Identify which cell holds the provided text, then report its [x, y] central coordinate. 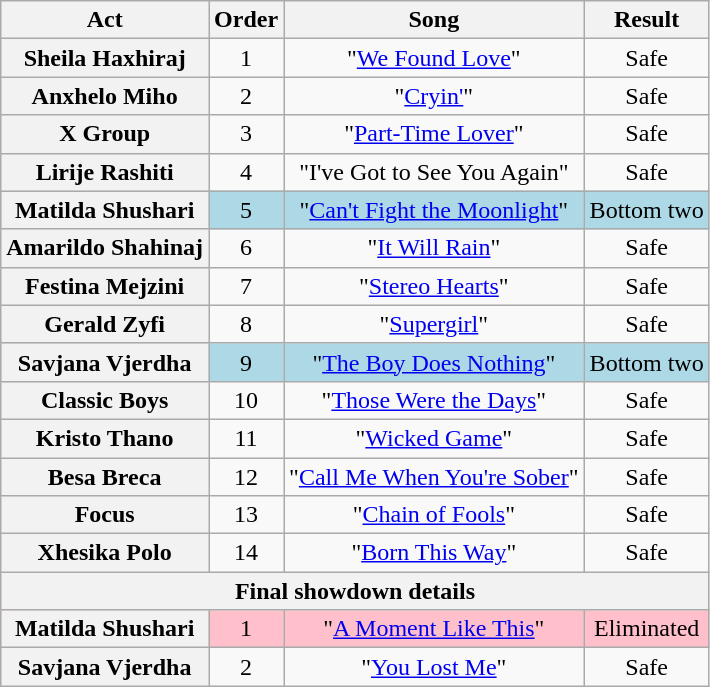
"I've Got to See You Again" [434, 172]
5 [246, 210]
Act [105, 20]
7 [246, 286]
Result [646, 20]
14 [246, 553]
12 [246, 477]
"Supergirl" [434, 324]
Xhesika Polo [105, 553]
Besa Breca [105, 477]
Gerald Zyfi [105, 324]
4 [246, 172]
Amarildo Shahinaj [105, 248]
9 [246, 362]
Festina Mejzini [105, 286]
Order [246, 20]
Final showdown details [355, 591]
"Stereo Hearts" [434, 286]
"Part-Time Lover" [434, 134]
"Call Me When You're Sober" [434, 477]
"Those Were the Days" [434, 400]
Classic Boys [105, 400]
Eliminated [646, 629]
"The Boy Does Nothing" [434, 362]
"It Will Rain" [434, 248]
11 [246, 438]
10 [246, 400]
Focus [105, 515]
X Group [105, 134]
"Born This Way" [434, 553]
Kristo Thano [105, 438]
Song [434, 20]
"Chain of Fools" [434, 515]
13 [246, 515]
"You Lost Me" [434, 667]
"Can't Fight the Moonlight" [434, 210]
Sheila Haxhiraj [105, 58]
"Cryin'" [434, 96]
"We Found Love" [434, 58]
Anxhelo Miho [105, 96]
"A Moment Like This" [434, 629]
8 [246, 324]
Lirije Rashiti [105, 172]
"Wicked Game" [434, 438]
3 [246, 134]
6 [246, 248]
